Identify which cell holds the provided text, then report its (x, y) central coordinate. 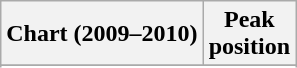
Chart (2009–2010) (102, 34)
Peakposition (249, 34)
